Extract the (X, Y) coordinate from the center of the cell holding the provided text.  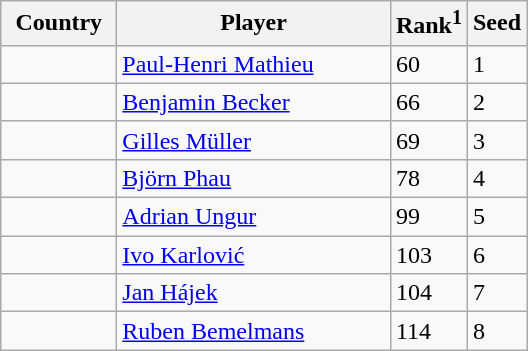
Ruben Bemelmans (254, 331)
103 (428, 255)
Björn Phau (254, 178)
78 (428, 178)
Player (254, 24)
7 (496, 293)
1 (496, 64)
69 (428, 140)
Ivo Karlović (254, 255)
Rank1 (428, 24)
Gilles Müller (254, 140)
104 (428, 293)
4 (496, 178)
2 (496, 102)
Benjamin Becker (254, 102)
60 (428, 64)
99 (428, 217)
66 (428, 102)
Country (59, 24)
Seed (496, 24)
Adrian Ungur (254, 217)
3 (496, 140)
5 (496, 217)
6 (496, 255)
Paul-Henri Mathieu (254, 64)
114 (428, 331)
Jan Hájek (254, 293)
8 (496, 331)
